Pinpoint the cell where the given text exists, returning its [x, y] midpoint coordinate. 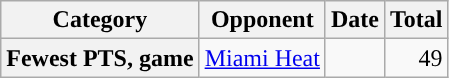
Fewest PTS, game [100, 58]
Category [100, 20]
Date [354, 20]
Miami Heat [262, 58]
Opponent [262, 20]
49 [417, 58]
Total [417, 20]
